Scan for the cell matching the given text and deliver its (x, y) coordinate at center. 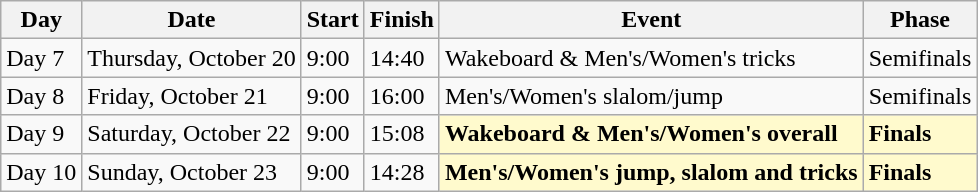
14:28 (402, 172)
Sunday, October 23 (192, 172)
Thursday, October 20 (192, 58)
Phase (920, 20)
Day 8 (42, 96)
Day 10 (42, 172)
Wakeboard & Men's/Women's overall (651, 134)
Saturday, October 22 (192, 134)
Date (192, 20)
Start (332, 20)
Day 9 (42, 134)
Event (651, 20)
Men's/Women's jump, slalom and tricks (651, 172)
Friday, October 21 (192, 96)
Men's/Women's slalom/jump (651, 96)
Day 7 (42, 58)
14:40 (402, 58)
Wakeboard & Men's/Women's tricks (651, 58)
16:00 (402, 96)
15:08 (402, 134)
Day (42, 20)
Finish (402, 20)
